Output the (x, y) coordinate of the center of the cell containing the given text.  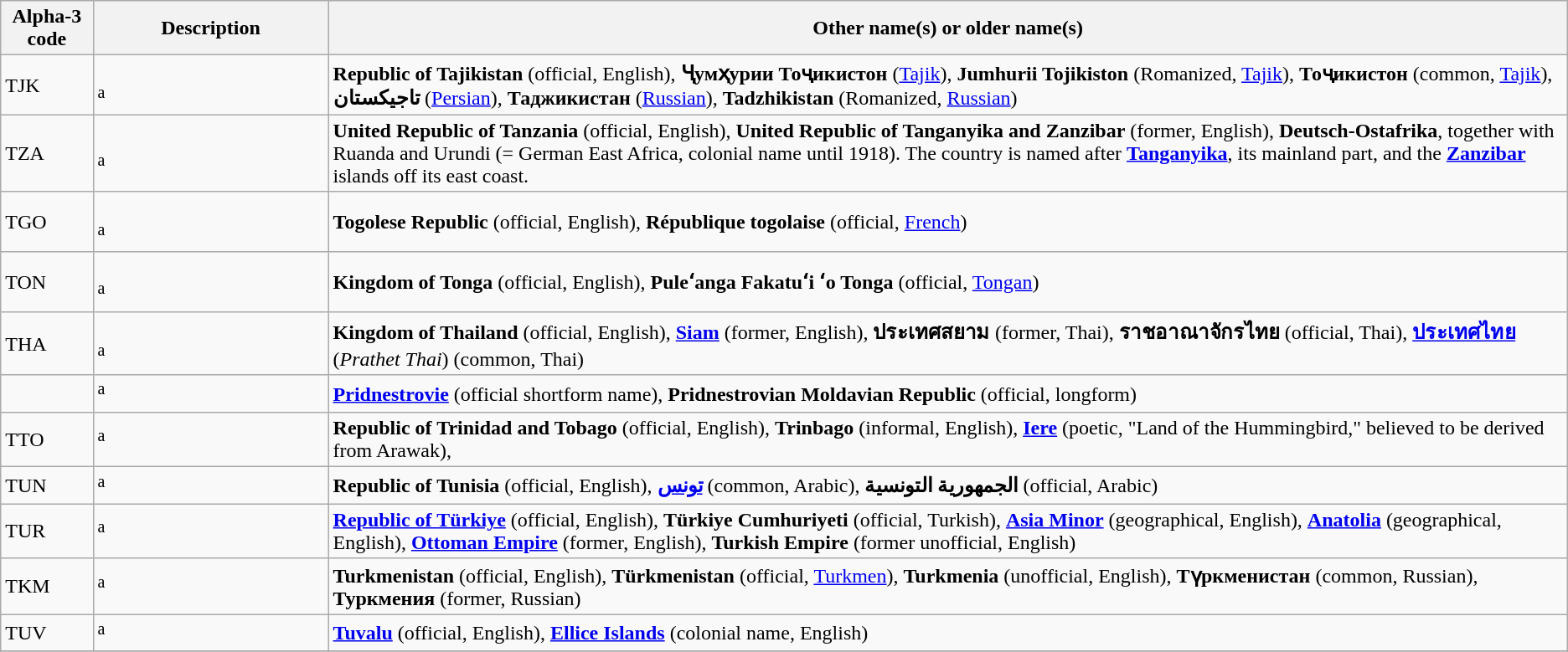
TUN (47, 485)
TON (47, 282)
Togolese Republic (official, English), République togolaise (official, French) (948, 222)
Pridnestrovie (official shortform name), Pridnestrovian Moldavian Republic (official, longform) (948, 393)
Alpha-3 code (47, 28)
TTO (47, 440)
TGO (47, 222)
Tuvalu (official, English), Ellice Islands (colonial name, English) (948, 633)
Kingdom of Tonga (official, English), Puleʻanga Fakatuʻi ʻo Tonga (official, Tongan) (948, 282)
TJK (47, 85)
THA (47, 344)
TKM (47, 586)
TZA (47, 153)
TUR (47, 531)
Description (211, 28)
Other name(s) or older name(s) (948, 28)
TUV (47, 633)
Republic of Tunisia (official, English), تونس (common, Arabic), الجمهورية التونسية (official, Arabic) (948, 485)
